Output the (x, y) coordinate of the center of the cell containing the given text.  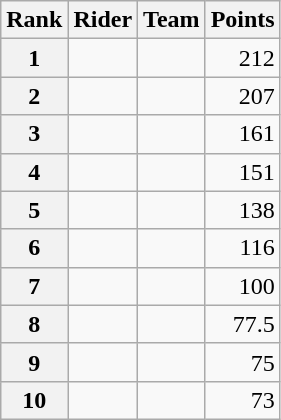
8 (34, 324)
116 (242, 248)
6 (34, 248)
7 (34, 286)
4 (34, 172)
138 (242, 210)
9 (34, 362)
5 (34, 210)
Rank (34, 20)
3 (34, 134)
10 (34, 400)
212 (242, 58)
2 (34, 96)
75 (242, 362)
161 (242, 134)
207 (242, 96)
Points (242, 20)
77.5 (242, 324)
1 (34, 58)
73 (242, 400)
151 (242, 172)
Team (172, 20)
100 (242, 286)
Rider (103, 20)
